Return [X, Y] of the center of cell containing provided text 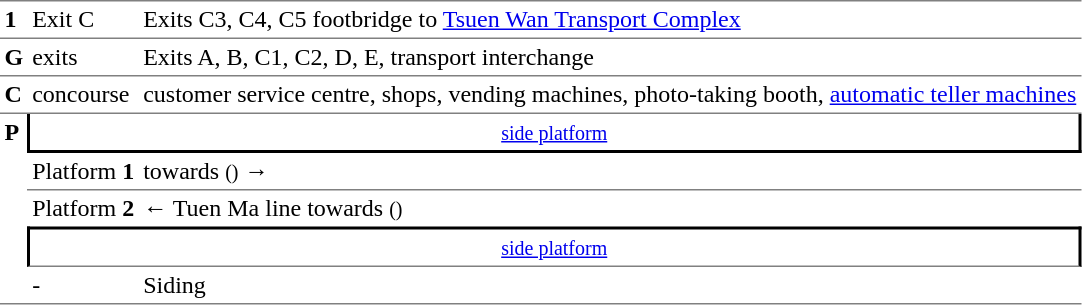
1 [14, 20]
Exits A, B, C1, C2, D, E, transport interchange [610, 58]
Siding [610, 286]
concourse [84, 95]
customer service centre, shops, vending machines, photo-taking booth, automatic teller machines [610, 95]
exits [84, 58]
Platform 2 [84, 208]
Platform 1 [84, 172]
C [14, 95]
← Tuen Ma line towards () [610, 208]
towards () → [610, 172]
P [14, 209]
Exit C [84, 20]
G [14, 58]
- [84, 286]
Exits C3, C4, C5 footbridge to Tsuen Wan Transport Complex [610, 20]
